From the cell containing the given text, extract its center point as (X, Y) coordinate. 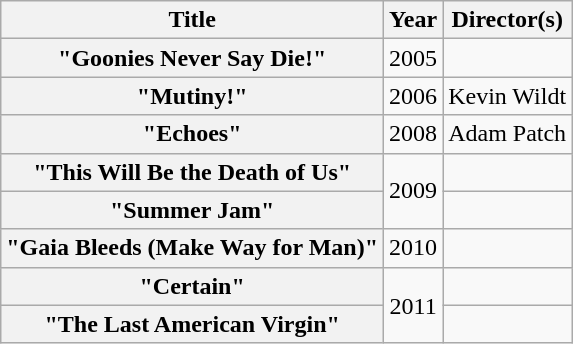
2008 (414, 134)
"Mutiny!" (192, 96)
Adam Patch (508, 134)
"This Will Be the Death of Us" (192, 172)
"Summer Jam" (192, 210)
Title (192, 20)
Kevin Wildt (508, 96)
2010 (414, 248)
2011 (414, 305)
"The Last American Virgin" (192, 324)
"Echoes" (192, 134)
"Gaia Bleeds (Make Way for Man)" (192, 248)
2009 (414, 191)
Year (414, 20)
"Certain" (192, 286)
2006 (414, 96)
Director(s) (508, 20)
2005 (414, 58)
"Goonies Never Say Die!" (192, 58)
